Find where the given text appears and provide that cell's center as [X, Y] coordinate. 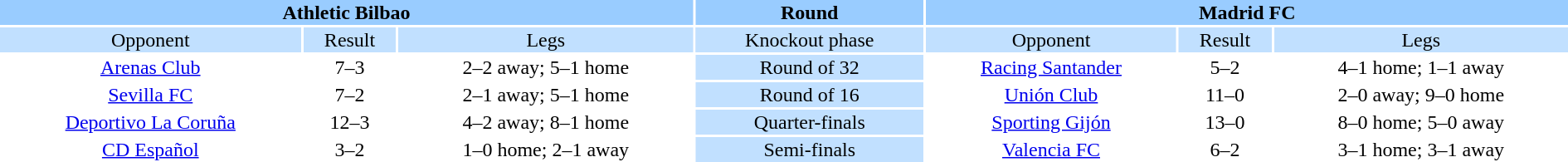
Unión Club [1050, 95]
1–0 home; 2–1 away [546, 150]
Racing Santander [1050, 67]
6–2 [1225, 150]
Madrid FC [1247, 12]
13–0 [1225, 122]
Round [810, 12]
8–0 home; 5–0 away [1421, 122]
Athletic Bilbao [347, 12]
5–2 [1225, 67]
2–0 away; 9–0 home [1421, 95]
2–2 away; 5–1 home [546, 67]
Round of 16 [810, 95]
3–2 [350, 150]
4–1 home; 1–1 away [1421, 67]
7–3 [350, 67]
Round of 32 [810, 67]
Knockout phase [810, 40]
Sporting Gijón [1050, 122]
CD Español [151, 150]
2–1 away; 5–1 home [546, 95]
Semi-finals [810, 150]
4–2 away; 8–1 home [546, 122]
3–1 home; 3–1 away [1421, 150]
11–0 [1225, 95]
12–3 [350, 122]
Deportivo La Coruña [151, 122]
Arenas Club [151, 67]
7–2 [350, 95]
Sevilla FC [151, 95]
Valencia FC [1050, 150]
Quarter-finals [810, 122]
